Search for the cell housing the specified text and yield its [X, Y] center coordinate. 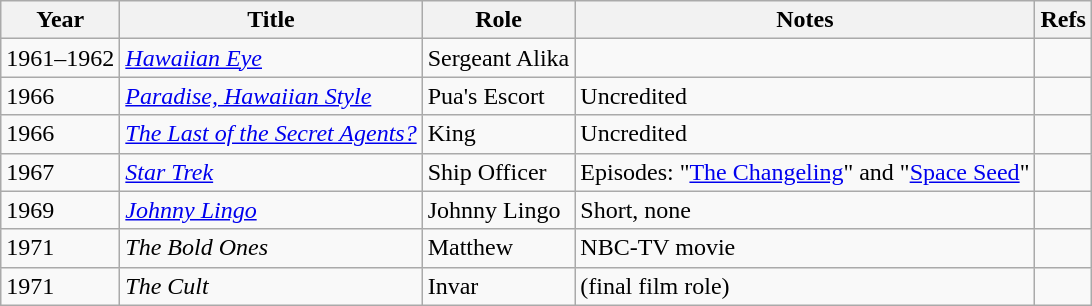
The Cult [271, 286]
The Bold Ones [271, 248]
Refs [1063, 20]
Notes [805, 20]
Sergeant Alika [498, 58]
1967 [60, 172]
Invar [498, 286]
1969 [60, 210]
Paradise, Hawaiian Style [271, 96]
Episodes: "The Changeling" and "Space Seed" [805, 172]
1961–1962 [60, 58]
Title [271, 20]
King [498, 134]
Hawaiian Eye [271, 58]
Pua's Escort [498, 96]
Role [498, 20]
(final film role) [805, 286]
NBC-TV movie [805, 248]
The Last of the Secret Agents? [271, 134]
Matthew [498, 248]
Star Trek [271, 172]
Year [60, 20]
Ship Officer [498, 172]
Short, none [805, 210]
